Return the (X, Y) coordinate for the center point of the cell that contains the specified text.  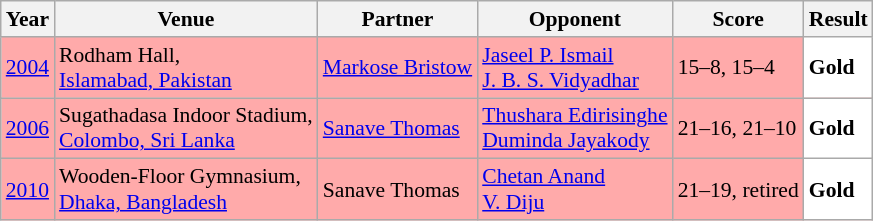
Result (838, 19)
21–16, 21–10 (738, 128)
2010 (28, 190)
Score (738, 19)
Partner (398, 19)
Venue (186, 19)
Markose Bristow (398, 68)
Chetan Anand V. Diju (574, 190)
Sugathadasa Indoor Stadium,Colombo, Sri Lanka (186, 128)
Year (28, 19)
2006 (28, 128)
Jaseel P. Ismail J. B. S. Vidyadhar (574, 68)
Wooden-Floor Gymnasium,Dhaka, Bangladesh (186, 190)
Thushara Edirisinghe Duminda Jayakody (574, 128)
2004 (28, 68)
21–19, retired (738, 190)
Opponent (574, 19)
Rodham Hall,Islamabad, Pakistan (186, 68)
15–8, 15–4 (738, 68)
